Capture the cell that displays the provided text and extract its (X, Y) central coordinate. 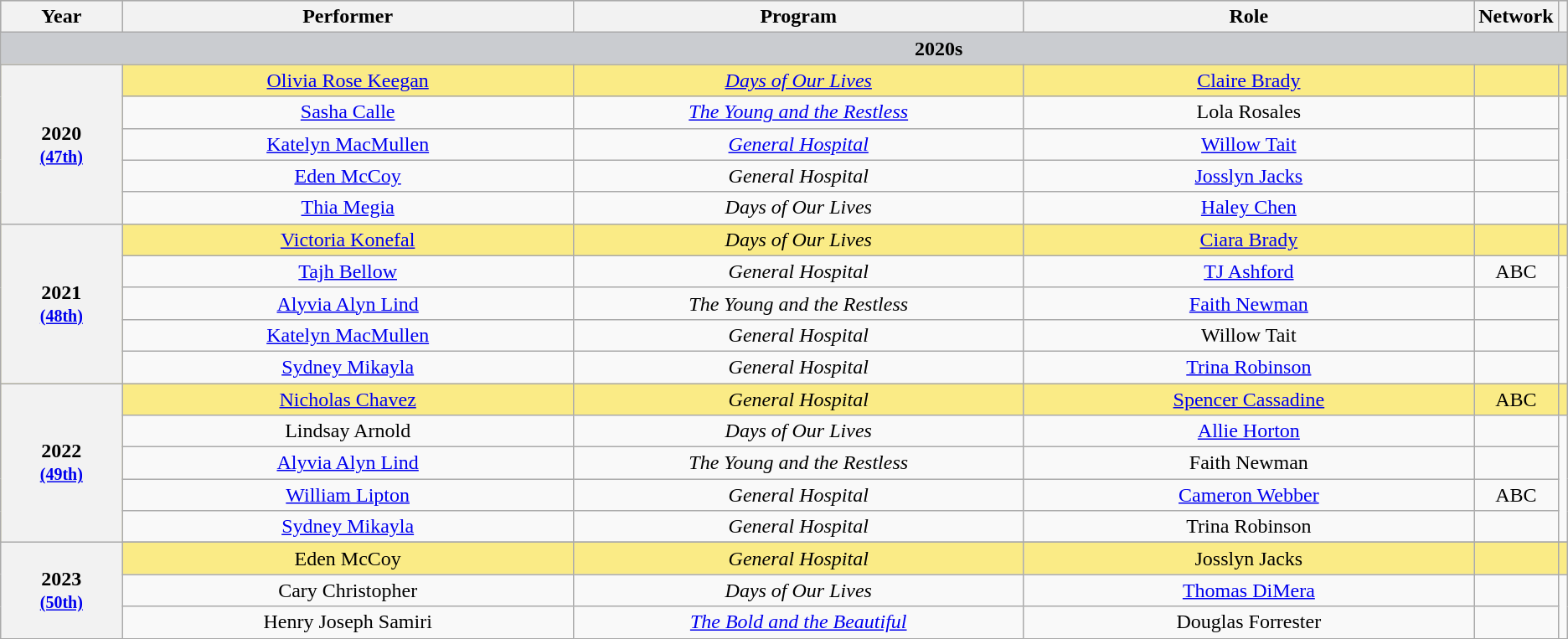
TJ Ashford (1249, 271)
Nicholas Chavez (348, 399)
Spencer Cassadine (1249, 399)
Ciara Brady (1249, 240)
Year (62, 17)
Haley Chen (1249, 208)
Thia Megia (348, 208)
Thomas DiMera (1249, 590)
Cary Christopher (348, 590)
Allie Horton (1249, 431)
Douglas Forrester (1249, 622)
William Lipton (348, 495)
Lindsay Arnold (348, 431)
Program (797, 17)
Lola Rosales (1249, 112)
Sasha Calle (348, 112)
Role (1249, 17)
Henry Joseph Samiri (348, 622)
Network (1516, 17)
Performer (348, 17)
The Bold and the Beautiful (797, 622)
Olivia Rose Keegan (348, 80)
Tajh Bellow (348, 271)
2020s (784, 49)
Cameron Webber (1249, 495)
2020(47th) (62, 144)
2021(48th) (62, 303)
2023(50th) (62, 590)
Claire Brady (1249, 80)
Victoria Konefal (348, 240)
2022 (49th) (62, 463)
